Output the (X, Y) coordinate of the center of the cell containing the given text.  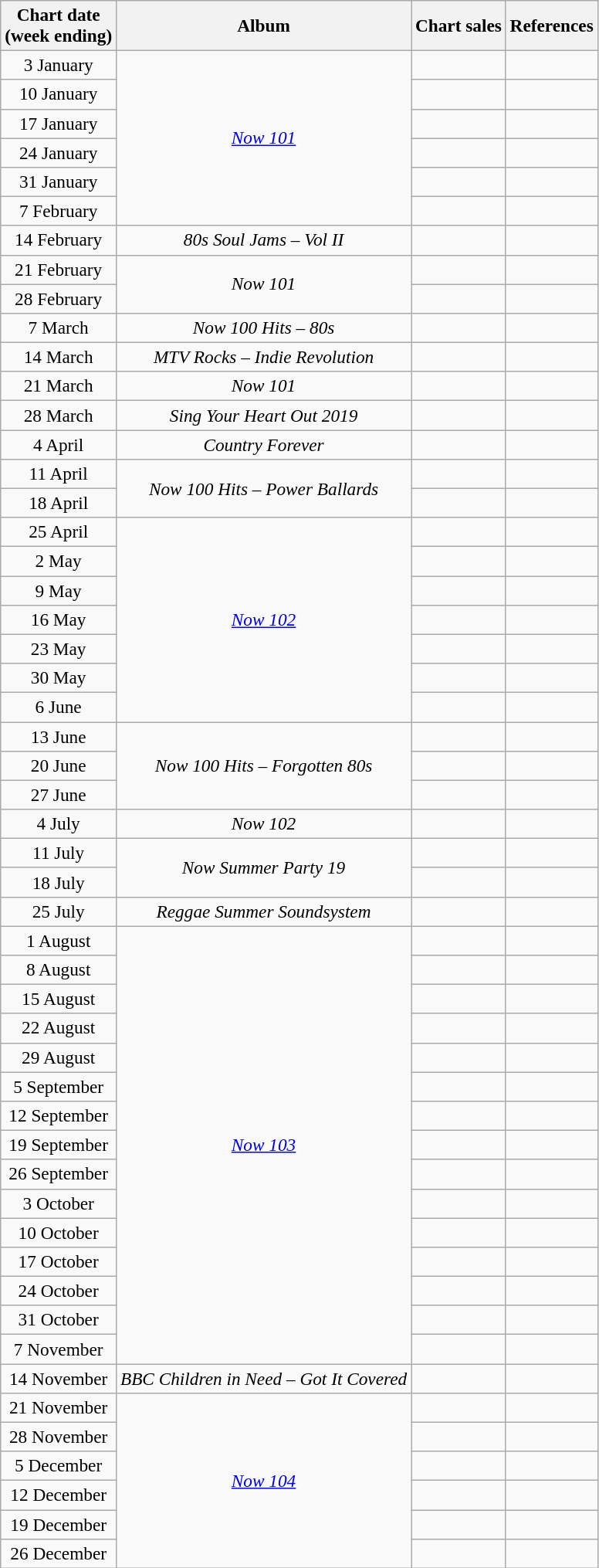
4 July (59, 823)
16 May (59, 619)
14 February (59, 240)
3 October (59, 1203)
26 December (59, 1553)
7 November (59, 1349)
BBC Children in Need – Got It Covered (264, 1378)
20 June (59, 765)
25 July (59, 911)
18 July (59, 882)
2 May (59, 561)
14 March (59, 357)
9 May (59, 590)
26 September (59, 1174)
Now 100 Hits – 80s (264, 328)
19 December (59, 1524)
30 May (59, 677)
11 July (59, 853)
11 April (59, 473)
6 June (59, 707)
3 January (59, 65)
Now Summer Party 19 (264, 867)
28 March (59, 415)
Sing Your Heart Out 2019 (264, 415)
24 January (59, 152)
Chart sales (459, 25)
28 November (59, 1437)
27 June (59, 795)
Reggae Summer Soundsystem (264, 911)
21 February (59, 270)
4 April (59, 444)
23 May (59, 649)
Now 103 (264, 1145)
7 February (59, 211)
12 December (59, 1495)
5 September (59, 1086)
28 February (59, 298)
Country Forever (264, 444)
Chart date(week ending) (59, 25)
5 December (59, 1466)
17 January (59, 124)
13 June (59, 736)
22 August (59, 1028)
10 October (59, 1232)
25 April (59, 532)
29 August (59, 1057)
7 March (59, 328)
21 March (59, 386)
80s Soul Jams – Vol II (264, 240)
8 August (59, 969)
Now 100 Hits – Power Ballards (264, 488)
MTV Rocks – Indie Revolution (264, 357)
Album (264, 25)
Now 104 (264, 1480)
Now 100 Hits – Forgotten 80s (264, 765)
10 January (59, 94)
19 September (59, 1145)
18 April (59, 503)
17 October (59, 1261)
24 October (59, 1291)
21 November (59, 1407)
References (551, 25)
31 October (59, 1320)
12 September (59, 1115)
15 August (59, 999)
1 August (59, 940)
31 January (59, 182)
14 November (59, 1378)
